Search for the cell housing the specified text and yield its [X, Y] center coordinate. 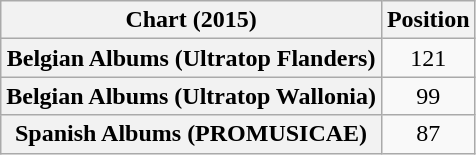
Belgian Albums (Ultratop Wallonia) [192, 96]
99 [428, 96]
Position [428, 20]
Belgian Albums (Ultratop Flanders) [192, 58]
87 [428, 134]
Spanish Albums (PROMUSICAE) [192, 134]
Chart (2015) [192, 20]
121 [428, 58]
